Locate the cell with the specified text and output its (X, Y) center coordinate. 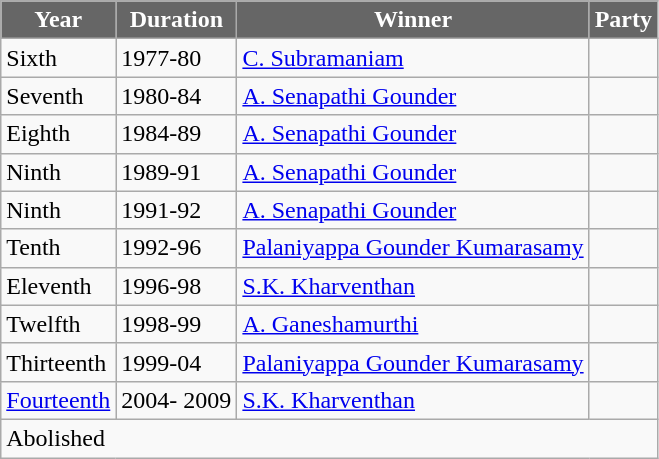
1998-99 (176, 324)
C. Subramaniam (413, 58)
Abolished (330, 438)
Twelfth (58, 324)
2004- 2009 (176, 400)
Tenth (58, 248)
Fourteenth (58, 400)
Seventh (58, 96)
1989-91 (176, 172)
Sixth (58, 58)
A. Ganeshamurthi (413, 324)
Party (623, 20)
Winner (413, 20)
Thirteenth (58, 362)
Duration (176, 20)
1992-96 (176, 248)
1999-04 (176, 362)
1991-92 (176, 210)
1984-89 (176, 134)
Year (58, 20)
Eighth (58, 134)
1977-80 (176, 58)
1996-98 (176, 286)
Eleventh (58, 286)
1980-84 (176, 96)
